Search for the cell housing the specified text and yield its (x, y) center coordinate. 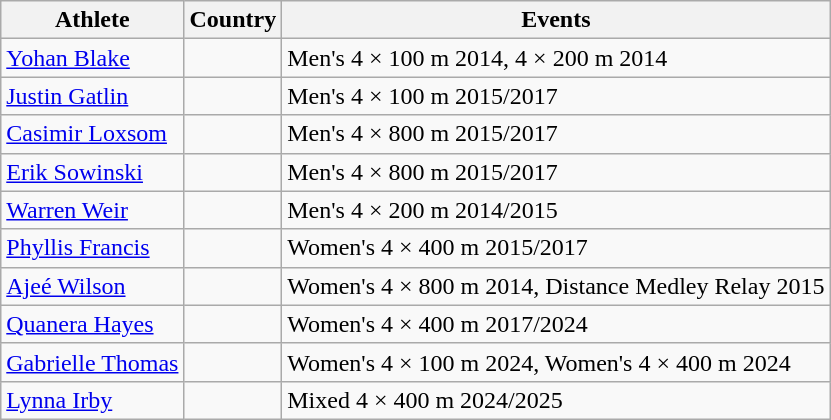
Gabrielle Thomas (92, 362)
Justin Gatlin (92, 96)
Yohan Blake (92, 58)
Men's 4 × 100 m 2015/2017 (556, 96)
Country (233, 20)
Mixed 4 × 400 m 2024/2025 (556, 400)
Quanera Hayes (92, 324)
Women's 4 × 400 m 2017/2024 (556, 324)
Erik Sowinski (92, 172)
Athlete (92, 20)
Casimir Loxsom (92, 134)
Events (556, 20)
Men's 4 × 100 m 2014, 4 × 200 m 2014 (556, 58)
Men's 4 × 200 m 2014/2015 (556, 210)
Lynna Irby (92, 400)
Ajeé Wilson (92, 286)
Phyllis Francis (92, 248)
Women's 4 × 800 m 2014, Distance Medley Relay 2015 (556, 286)
Warren Weir (92, 210)
Women's 4 × 400 m 2015/2017 (556, 248)
Women's 4 × 100 m 2024, Women's 4 × 400 m 2024 (556, 362)
